Determine the (X, Y) coordinate at the center of the cell enclosing the given text.  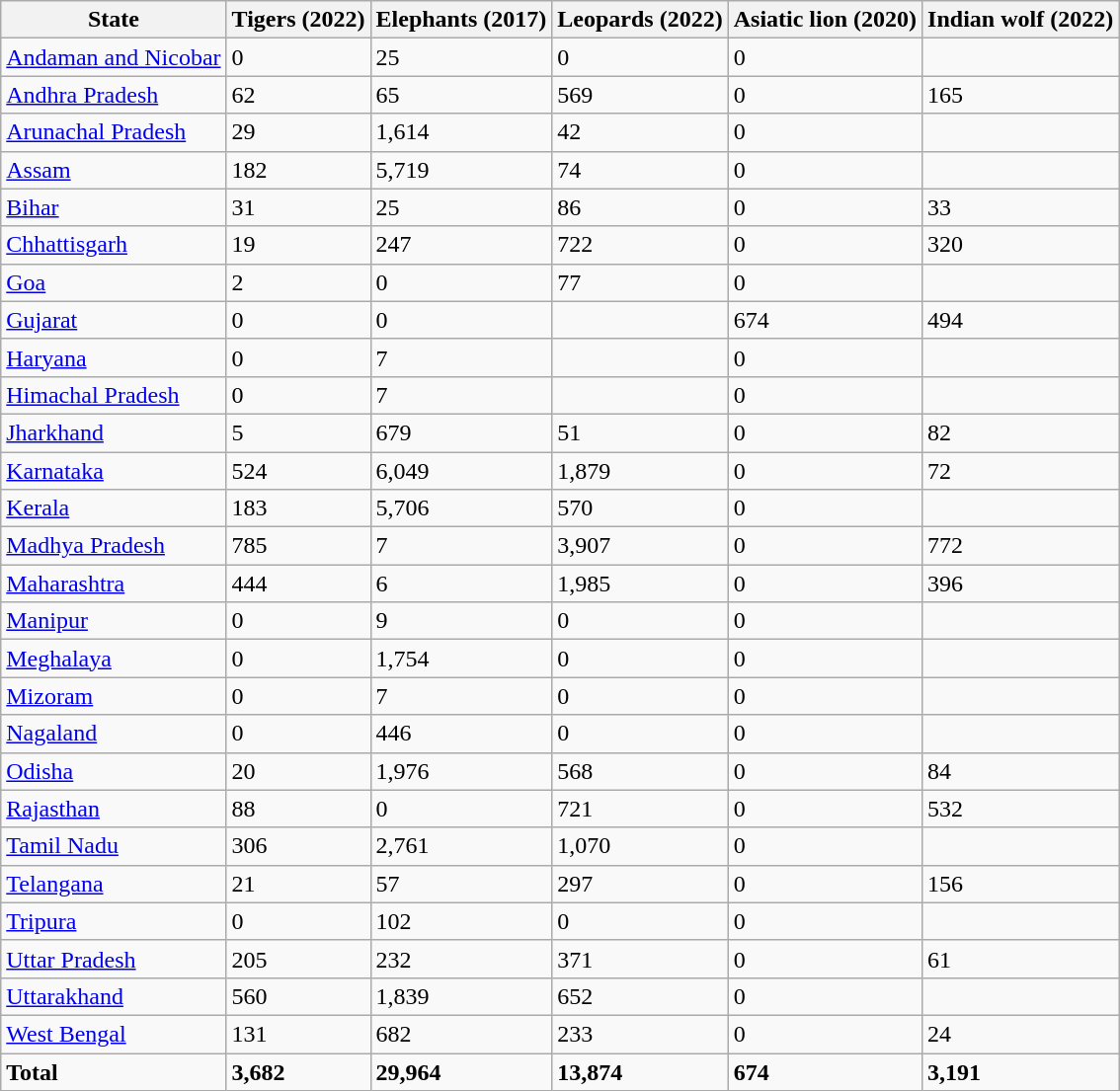
652 (640, 996)
Manipur (114, 621)
371 (640, 959)
61 (1021, 959)
29 (298, 132)
232 (461, 959)
Gujarat (114, 320)
Andaman and Nicobar (114, 57)
Indian wolf (2022) (1021, 20)
West Bengal (114, 1034)
Himachal Pradesh (114, 395)
5,719 (461, 170)
Assam (114, 170)
721 (640, 809)
3,682 (298, 1071)
6 (461, 584)
Elephants (2017) (461, 20)
21 (298, 884)
13,874 (640, 1071)
1,976 (461, 771)
2,761 (461, 846)
2 (298, 282)
1,754 (461, 659)
156 (1021, 884)
722 (640, 245)
165 (1021, 95)
Goa (114, 282)
524 (298, 471)
72 (1021, 471)
31 (298, 207)
77 (640, 282)
679 (461, 432)
82 (1021, 432)
Nagaland (114, 734)
494 (1021, 320)
682 (461, 1034)
88 (298, 809)
Odisha (114, 771)
42 (640, 132)
Kerala (114, 508)
568 (640, 771)
Tamil Nadu (114, 846)
State (114, 20)
532 (1021, 809)
33 (1021, 207)
57 (461, 884)
74 (640, 170)
102 (461, 921)
3,907 (640, 546)
29,964 (461, 1071)
Andhra Pradesh (114, 95)
785 (298, 546)
84 (1021, 771)
Jharkhand (114, 432)
62 (298, 95)
396 (1021, 584)
306 (298, 846)
9 (461, 621)
Haryana (114, 357)
Mizoram (114, 696)
247 (461, 245)
Chhattisgarh (114, 245)
1,070 (640, 846)
Karnataka (114, 471)
3,191 (1021, 1071)
51 (640, 432)
5 (298, 432)
205 (298, 959)
Total (114, 1071)
Uttar Pradesh (114, 959)
1,879 (640, 471)
233 (640, 1034)
Asiatic lion (2020) (825, 20)
Leopards (2022) (640, 20)
5,706 (461, 508)
183 (298, 508)
Meghalaya (114, 659)
1,614 (461, 132)
Madhya Pradesh (114, 546)
569 (640, 95)
Rajasthan (114, 809)
6,049 (461, 471)
772 (1021, 546)
131 (298, 1034)
446 (461, 734)
1,839 (461, 996)
Telangana (114, 884)
570 (640, 508)
19 (298, 245)
182 (298, 170)
560 (298, 996)
297 (640, 884)
Tigers (2022) (298, 20)
Uttarakhand (114, 996)
Tripura (114, 921)
Bihar (114, 207)
65 (461, 95)
444 (298, 584)
86 (640, 207)
Maharashtra (114, 584)
24 (1021, 1034)
Arunachal Pradesh (114, 132)
320 (1021, 245)
20 (298, 771)
1,985 (640, 584)
